Capture the cell that displays the provided text and extract its (x, y) central coordinate. 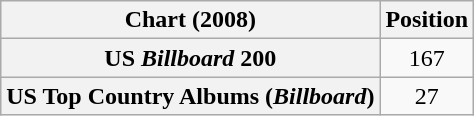
US Billboard 200 (190, 58)
Position (427, 20)
Chart (2008) (190, 20)
167 (427, 58)
US Top Country Albums (Billboard) (190, 96)
27 (427, 96)
